From the cell containing the given text, extract its center point as (x, y) coordinate. 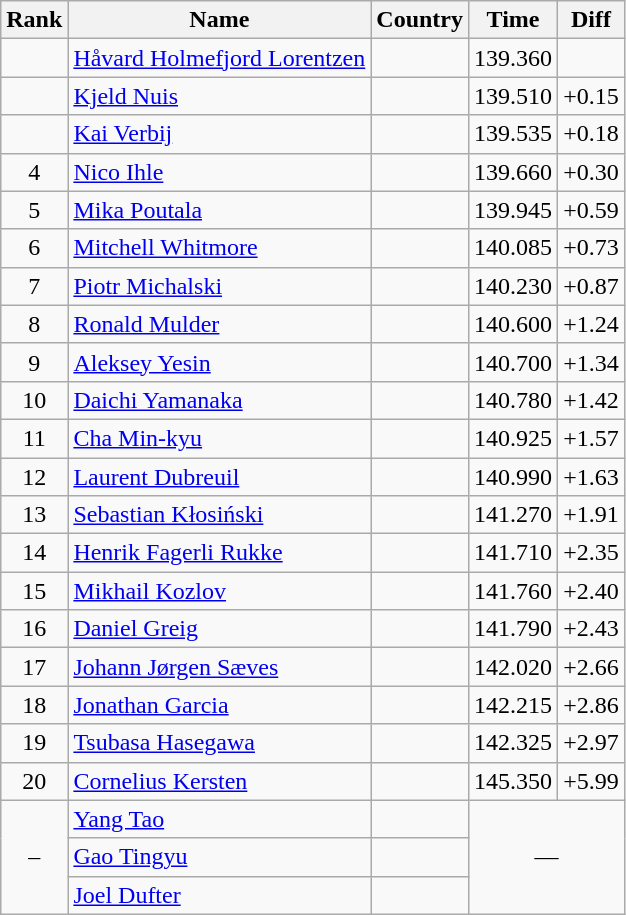
Diff (592, 20)
8 (34, 324)
142.215 (514, 705)
Mikhail Kozlov (220, 591)
Yang Tao (220, 819)
12 (34, 477)
Mitchell Whitmore (220, 248)
Cha Min-kyu (220, 438)
139.660 (514, 172)
Kjeld Nuis (220, 96)
4 (34, 172)
139.360 (514, 58)
+2.43 (592, 629)
+1.63 (592, 477)
Henrik Fagerli Rukke (220, 553)
Cornelius Kersten (220, 781)
16 (34, 629)
140.925 (514, 438)
+2.66 (592, 667)
+0.87 (592, 286)
9 (34, 362)
Piotr Michalski (220, 286)
+0.73 (592, 248)
Nico Ihle (220, 172)
141.760 (514, 591)
Joel Dufter (220, 895)
+1.34 (592, 362)
14 (34, 553)
Daichi Yamanaka (220, 400)
+0.30 (592, 172)
18 (34, 705)
Aleksey Yesin (220, 362)
+2.40 (592, 591)
+2.86 (592, 705)
140.085 (514, 248)
Kai Verbij (220, 134)
Time (514, 20)
Ronald Mulder (220, 324)
139.510 (514, 96)
5 (34, 210)
142.325 (514, 743)
140.230 (514, 286)
10 (34, 400)
140.700 (514, 362)
139.945 (514, 210)
Laurent Dubreuil (220, 477)
17 (34, 667)
– (34, 857)
+1.91 (592, 515)
19 (34, 743)
+1.24 (592, 324)
Rank (34, 20)
+0.59 (592, 210)
140.600 (514, 324)
140.990 (514, 477)
Sebastian Kłosiński (220, 515)
11 (34, 438)
+0.15 (592, 96)
— (547, 857)
Johann Jørgen Sæves (220, 667)
141.790 (514, 629)
141.270 (514, 515)
6 (34, 248)
Tsubasa Hasegawa (220, 743)
15 (34, 591)
+0.18 (592, 134)
7 (34, 286)
142.020 (514, 667)
+2.97 (592, 743)
+1.57 (592, 438)
Jonathan Garcia (220, 705)
139.535 (514, 134)
140.780 (514, 400)
13 (34, 515)
Mika Poutala (220, 210)
Name (220, 20)
20 (34, 781)
+1.42 (592, 400)
Country (420, 20)
+2.35 (592, 553)
145.350 (514, 781)
+5.99 (592, 781)
Gao Tingyu (220, 857)
Håvard Holmefjord Lorentzen (220, 58)
Daniel Greig (220, 629)
141.710 (514, 553)
